Search for the cell housing the specified text and yield its [x, y] center coordinate. 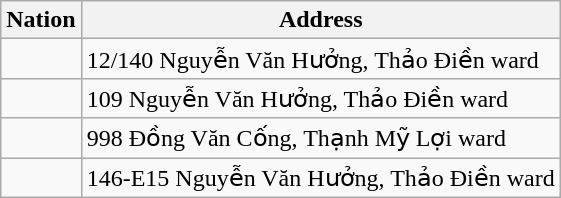
12/140 Nguyễn Văn Hưởng, Thảo Điền ward [320, 59]
998 Đồng Văn Cống, Thạnh Mỹ Lợi ward [320, 138]
109 Nguyễn Văn Hưởng, Thảo Điền ward [320, 98]
146-E15 Nguyễn Văn Hưởng, Thảo Điền ward [320, 178]
Nation [41, 20]
Address [320, 20]
